Provide the [x, y] coordinate of the cell's center where the given text is located.  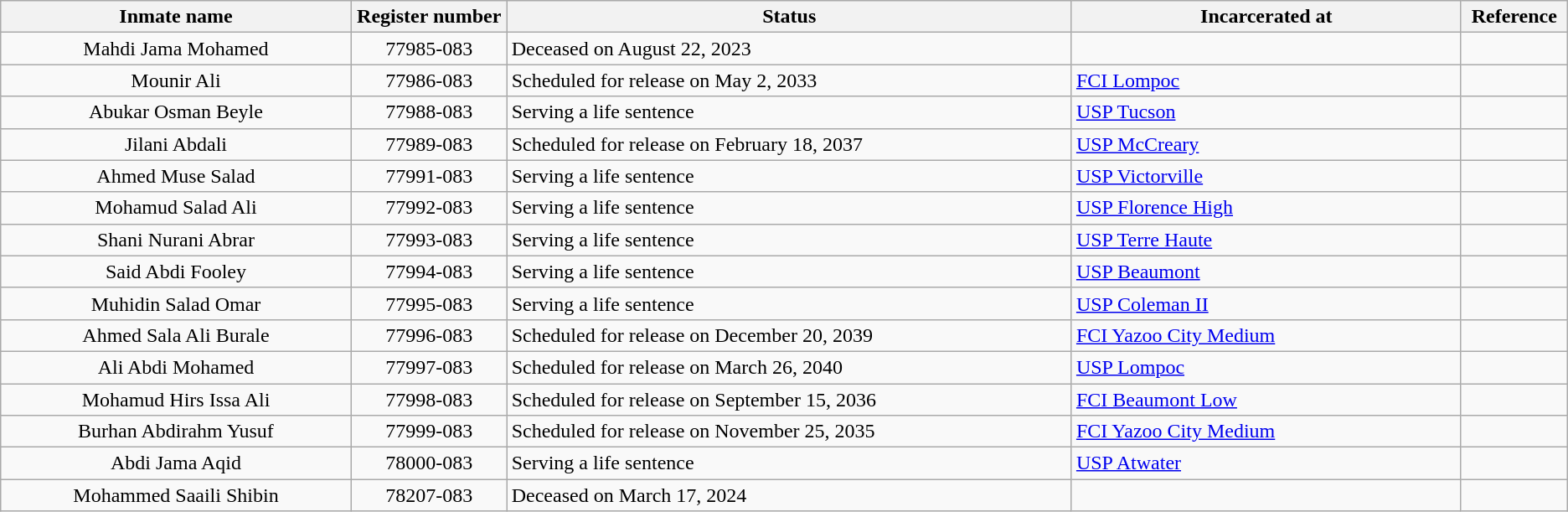
Register number [429, 17]
Scheduled for release on March 26, 2040 [789, 367]
Abdi Jama Aqid [176, 463]
Mohammed Saaili Shibin [176, 495]
Mohamud Hirs Issa Ali [176, 400]
77986-083 [429, 80]
77991-083 [429, 176]
77999-083 [429, 432]
Scheduled for release on September 15, 2036 [789, 400]
USP McCreary [1266, 144]
Deceased on March 17, 2024 [789, 495]
FCI Lompoc [1266, 80]
Ahmed Sala Ali Burale [176, 335]
77992-083 [429, 208]
Status [789, 17]
USP Lompoc [1266, 367]
Ahmed Muse Salad [176, 176]
77988-083 [429, 112]
Deceased on August 22, 2023 [789, 49]
Jilani Abdali [176, 144]
FCI Beaumont Low [1266, 400]
78207-083 [429, 495]
Scheduled for release on December 20, 2039 [789, 335]
Mahdi Jama Mohamed [176, 49]
Reference [1514, 17]
Mounir Ali [176, 80]
USP Victorville [1266, 176]
Ali Abdi Mohamed [176, 367]
Shani Nurani Abrar [176, 240]
USP Beaumont [1266, 272]
78000-083 [429, 463]
77989-083 [429, 144]
USP Terre Haute [1266, 240]
USP Florence High [1266, 208]
Scheduled for release on May 2, 2033 [789, 80]
Scheduled for release on November 25, 2035 [789, 432]
77996-083 [429, 335]
USP Coleman II [1266, 303]
Abukar Osman Beyle [176, 112]
77994-083 [429, 272]
77985-083 [429, 49]
Muhidin Salad Omar [176, 303]
USP Atwater [1266, 463]
Inmate name [176, 17]
Scheduled for release on February 18, 2037 [789, 144]
Incarcerated at [1266, 17]
Burhan Abdirahm Yusuf [176, 432]
77995-083 [429, 303]
USP Tucson [1266, 112]
Said Abdi Fooley [176, 272]
77998-083 [429, 400]
77997-083 [429, 367]
Mohamud Salad Ali [176, 208]
77993-083 [429, 240]
